Return (x, y) of the center of cell containing provided text 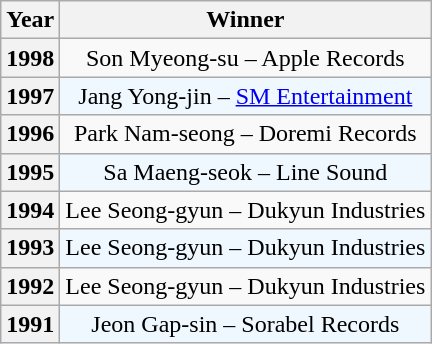
1994 (30, 210)
1997 (30, 96)
Sa Maeng-seok – Line Sound (246, 172)
1991 (30, 324)
1996 (30, 134)
1992 (30, 286)
Son Myeong-su – Apple Records (246, 58)
1993 (30, 248)
Year (30, 20)
Winner (246, 20)
Jeon Gap-sin – Sorabel Records (246, 324)
Park Nam-seong – Doremi Records (246, 134)
1998 (30, 58)
Jang Yong-jin – SM Entertainment (246, 96)
1995 (30, 172)
